Detect which cell encompasses the target text, then output its [x, y] center coordinate. 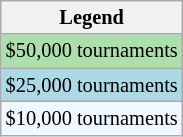
$25,000 tournaments [92, 85]
$50,000 tournaments [92, 51]
Legend [92, 17]
$10,000 tournaments [92, 118]
